Provide the [X, Y] coordinate of the cell's center where the given text is located.  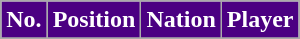
No. [24, 20]
Player [260, 20]
Position [94, 20]
Nation [181, 20]
